For the text-containing cell, return its midpoint in (X, Y) coordinate format. 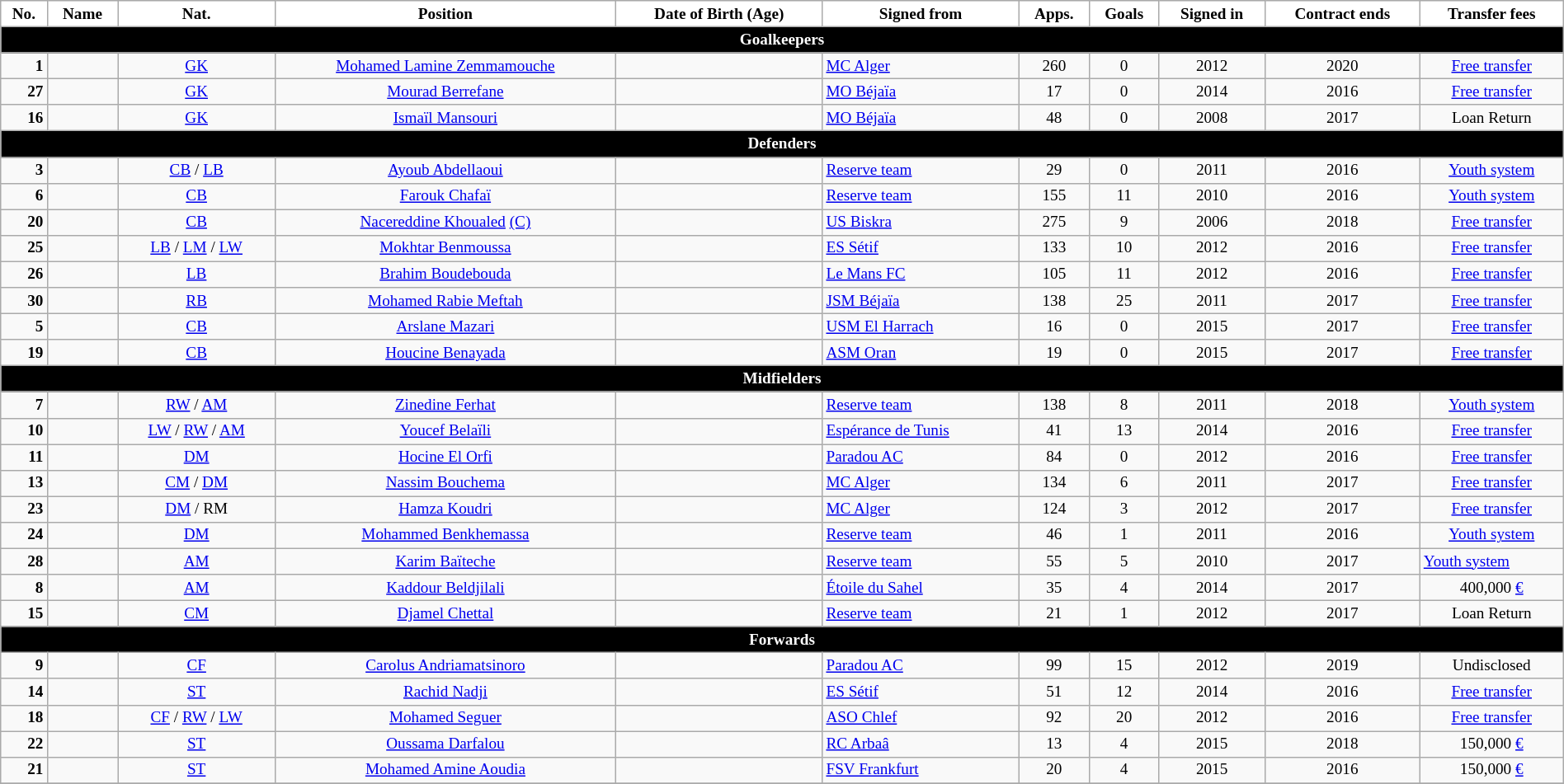
JSM Béjaïa (921, 301)
No. (24, 14)
DM / RM (196, 509)
Kaddour Beldjilali (445, 588)
ASM Oran (921, 353)
Midfielders (782, 379)
2020 (1342, 66)
Forwards (782, 640)
7 (24, 405)
FSV Frankfurt (921, 770)
Hamza Koudri (445, 509)
28 (24, 561)
55 (1054, 561)
US Biskra (921, 223)
23 (24, 509)
26 (24, 275)
14 (24, 692)
LW / RW / AM (196, 431)
2019 (1342, 666)
Transfer fees (1491, 14)
CB / LB (196, 170)
22 (24, 744)
2006 (1213, 223)
Undisclosed (1491, 666)
Rachid Nadji (445, 692)
48 (1054, 118)
84 (1054, 457)
Mokhtar Benmoussa (445, 248)
Name (82, 14)
46 (1054, 535)
Mohamed Amine Aoudia (445, 770)
Le Mans FC (921, 275)
RW / AM (196, 405)
24 (24, 535)
155 (1054, 196)
41 (1054, 431)
Goalkeepers (782, 40)
Brahim Boudebouda (445, 275)
Mourad Berrefane (445, 92)
Djamel Chettal (445, 613)
92 (1054, 718)
Karim Baïteche (445, 561)
17 (1054, 92)
99 (1054, 666)
Signed in (1213, 14)
Zinedine Ferhat (445, 405)
30 (24, 301)
USM El Harrach (921, 326)
Contract ends (1342, 14)
Nacereddine Khoualed (C) (445, 223)
RB (196, 301)
Youcef Belaïli (445, 431)
Espérance de Tunis (921, 431)
2008 (1213, 118)
Ayoub Abdellaoui (445, 170)
Arslane Mazari (445, 326)
Mohammed Benkhemassa (445, 535)
124 (1054, 509)
Position (445, 14)
CM (196, 613)
Signed from (921, 14)
Goals (1124, 14)
Étoile du Sahel (921, 588)
12 (1124, 692)
Mohamed Lamine Zemmamouche (445, 66)
Date of Birth (Age) (719, 14)
CF / RW / LW (196, 718)
29 (1054, 170)
LB / LM / LW (196, 248)
Nassim Bouchema (445, 483)
Apps. (1054, 14)
Oussama Darfalou (445, 744)
Ismaïl Mansouri (445, 118)
Defenders (782, 144)
Nat. (196, 14)
51 (1054, 692)
Mohamed Seguer (445, 718)
Carolus Andriamatsinoro (445, 666)
260 (1054, 66)
18 (24, 718)
27 (24, 92)
Mohamed Rabie Meftah (445, 301)
LB (196, 275)
CF (196, 666)
275 (1054, 223)
Houcine Benayada (445, 353)
CM / DM (196, 483)
133 (1054, 248)
RC Arbaâ (921, 744)
Farouk Chafaï (445, 196)
ASO Chlef (921, 718)
Hocine El Orfi (445, 457)
105 (1054, 275)
35 (1054, 588)
400,000 € (1491, 588)
134 (1054, 483)
